Pinpoint the cell where the given text exists, returning its [X, Y] midpoint coordinate. 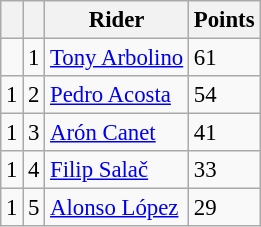
Pedro Acosta [117, 95]
Points [224, 20]
41 [224, 133]
Filip Salač [117, 170]
29 [224, 208]
4 [34, 170]
Tony Arbolino [117, 58]
61 [224, 58]
Alonso López [117, 208]
Rider [117, 20]
54 [224, 95]
5 [34, 208]
Arón Canet [117, 133]
3 [34, 133]
33 [224, 170]
2 [34, 95]
